Determine the (x, y) coordinate at the center of the cell enclosing the given text.  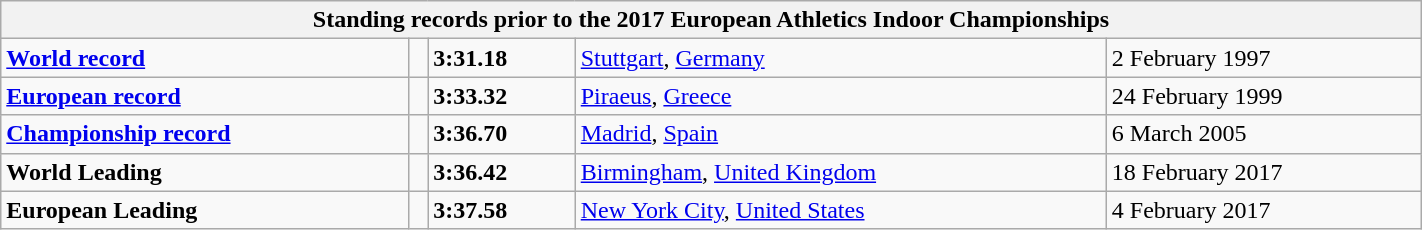
3:33.32 (502, 96)
Standing records prior to the 2017 European Athletics Indoor Championships (711, 20)
World record (205, 58)
3:36.70 (502, 134)
European Leading (205, 210)
World Leading (205, 172)
4 February 2017 (1264, 210)
Birmingham, United Kingdom (840, 172)
3:37.58 (502, 210)
Championship record (205, 134)
3:31.18 (502, 58)
Madrid, Spain (840, 134)
Stuttgart, Germany (840, 58)
6 March 2005 (1264, 134)
24 February 1999 (1264, 96)
Piraeus, Greece (840, 96)
3:36.42 (502, 172)
18 February 2017 (1264, 172)
European record (205, 96)
2 February 1997 (1264, 58)
New York City, United States (840, 210)
